Extract the (X, Y) coordinate from the center of the cell holding the provided text.  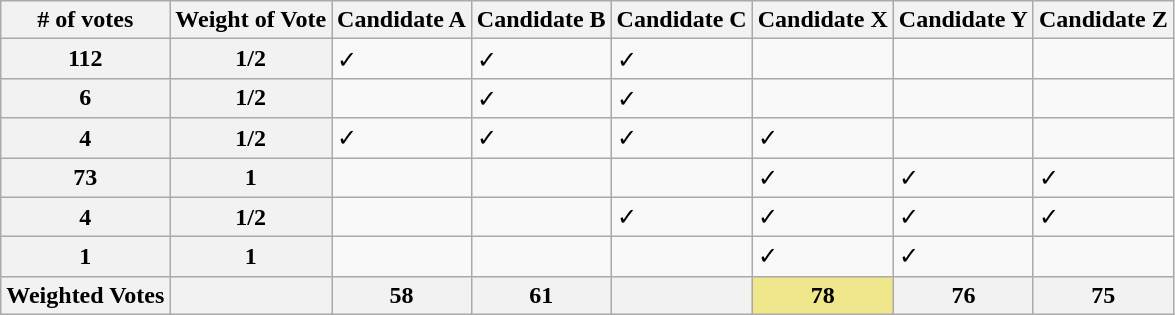
Candidate C (682, 20)
6 (86, 98)
Candidate B (541, 20)
58 (402, 295)
Weight of Vote (251, 20)
Candidate A (402, 20)
75 (1103, 295)
61 (541, 295)
112 (86, 59)
Candidate Z (1103, 20)
Weighted Votes (86, 295)
73 (86, 178)
# of votes (86, 20)
78 (822, 295)
76 (963, 295)
Candidate X (822, 20)
Candidate Y (963, 20)
